Identify which cell holds the provided text, then report its (x, y) central coordinate. 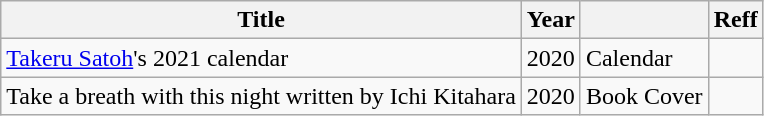
Takeru Satoh's 2021 calendar (262, 58)
Take a breath with this night written by Ichi Kitahara (262, 96)
Year (550, 20)
Reff (736, 20)
Book Cover (644, 96)
Calendar (644, 58)
Title (262, 20)
